From the cell containing the given text, extract its center point as [X, Y] coordinate. 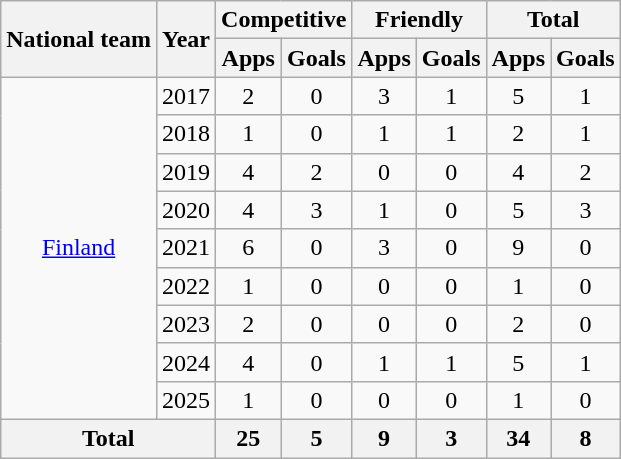
Competitive [284, 20]
2020 [186, 210]
National team [79, 39]
2025 [186, 400]
2021 [186, 248]
2018 [186, 134]
2019 [186, 172]
Finland [79, 248]
6 [248, 248]
2024 [186, 362]
2023 [186, 324]
34 [518, 438]
2022 [186, 286]
Friendly [419, 20]
2017 [186, 96]
8 [585, 438]
Year [186, 39]
25 [248, 438]
